Return [X, Y] of the center of cell containing provided text 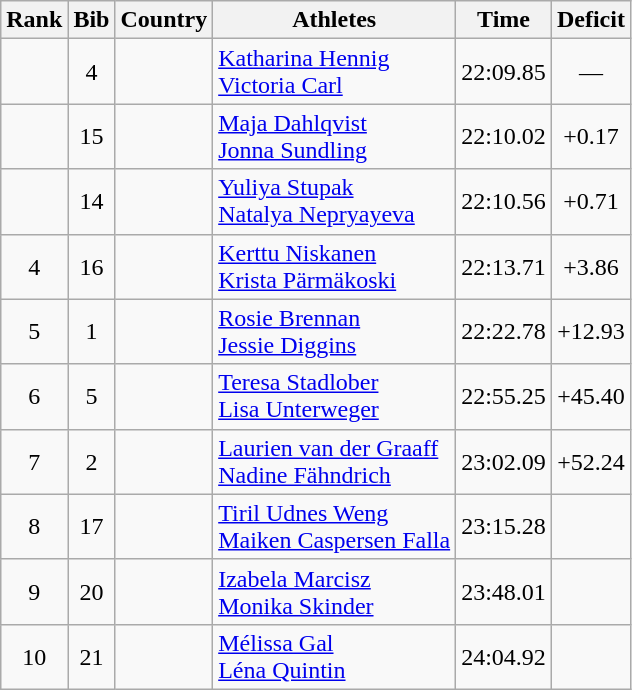
Katharina HennigVictoria Carl [334, 72]
Izabela MarciszMonika Skinder [334, 592]
6 [34, 396]
23:02.09 [504, 462]
Time [504, 20]
22:55.25 [504, 396]
+45.40 [590, 396]
+3.86 [590, 266]
22:22.78 [504, 332]
21 [92, 656]
10 [34, 656]
1 [92, 332]
22:10.02 [504, 136]
22:13.71 [504, 266]
Teresa StadloberLisa Unterweger [334, 396]
17 [92, 526]
2 [92, 462]
— [590, 72]
+12.93 [590, 332]
Bib [92, 20]
Rank [34, 20]
20 [92, 592]
+0.71 [590, 202]
Tiril Udnes WengMaiken Caspersen Falla [334, 526]
23:15.28 [504, 526]
15 [92, 136]
+0.17 [590, 136]
Kerttu NiskanenKrista Pärmäkoski [334, 266]
16 [92, 266]
22:09.85 [504, 72]
Athletes [334, 20]
9 [34, 592]
+52.24 [590, 462]
Mélissa GalLéna Quintin [334, 656]
7 [34, 462]
Country [164, 20]
Deficit [590, 20]
Laurien van der GraaffNadine Fähndrich [334, 462]
24:04.92 [504, 656]
Maja DahlqvistJonna Sundling [334, 136]
23:48.01 [504, 592]
Yuliya StupakNatalya Nepryayeva [334, 202]
22:10.56 [504, 202]
8 [34, 526]
14 [92, 202]
Rosie BrennanJessie Diggins [334, 332]
